Output the [x, y] coordinate of the center of the cell containing the given text.  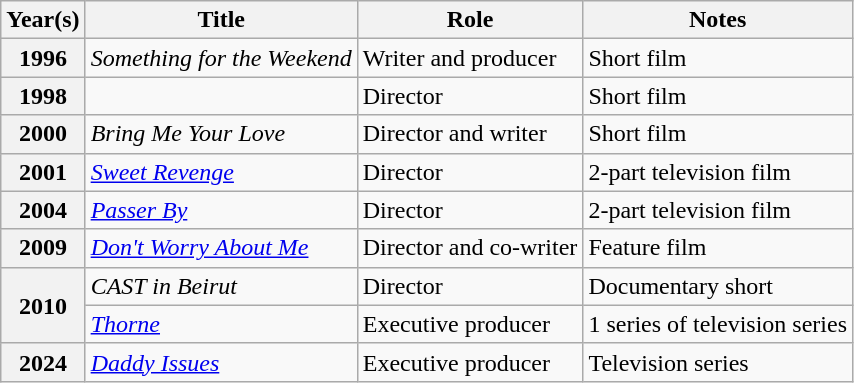
Director and writer [470, 134]
Documentary short [718, 286]
Director and co-writer [470, 248]
2010 [43, 305]
Bring Me Your Love [221, 134]
Sweet Revenge [221, 172]
Daddy Issues [221, 362]
Notes [718, 20]
Don't Worry About Me [221, 248]
CAST in Beirut [221, 286]
Year(s) [43, 20]
Role [470, 20]
2009 [43, 248]
Passer By [221, 210]
2000 [43, 134]
Title [221, 20]
2001 [43, 172]
2024 [43, 362]
Writer and producer [470, 58]
Thorne [221, 324]
Feature film [718, 248]
1 series of television series [718, 324]
2004 [43, 210]
Something for the Weekend [221, 58]
Television series [718, 362]
1998 [43, 96]
1996 [43, 58]
